For the text-containing cell, return its midpoint in [X, Y] coordinate format. 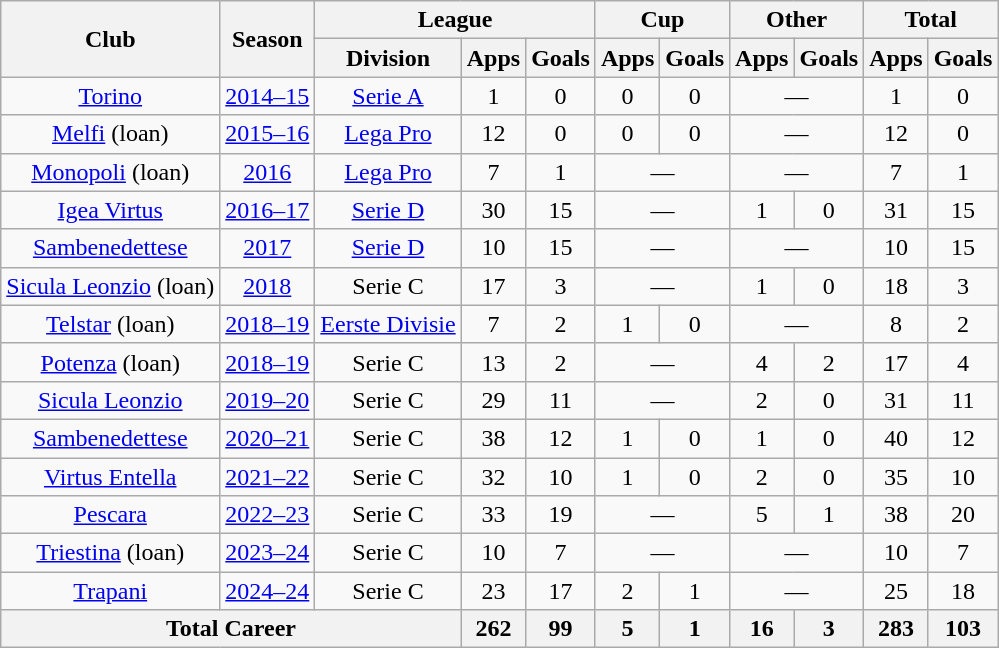
25 [896, 591]
2014–15 [268, 96]
2017 [268, 248]
Melfi (loan) [110, 134]
20 [963, 515]
103 [963, 629]
Virtus Entella [110, 477]
Cup [662, 20]
Torino [110, 96]
Club [110, 39]
Eerste Divisie [388, 324]
Season [268, 39]
Telstar (loan) [110, 324]
Total Career [231, 629]
Pescara [110, 515]
33 [493, 515]
2019–20 [268, 400]
2020–21 [268, 438]
Sicula Leonzio [110, 400]
16 [762, 629]
2018 [268, 286]
2024–24 [268, 591]
19 [561, 515]
Potenza (loan) [110, 362]
13 [493, 362]
99 [561, 629]
Trapani [110, 591]
283 [896, 629]
2023–24 [268, 553]
262 [493, 629]
Monopoli (loan) [110, 172]
2015–16 [268, 134]
23 [493, 591]
29 [493, 400]
Other [797, 20]
2021–22 [268, 477]
40 [896, 438]
Igea Virtus [110, 210]
Total [931, 20]
2022–23 [268, 515]
Serie A [388, 96]
8 [896, 324]
30 [493, 210]
35 [896, 477]
2016–17 [268, 210]
32 [493, 477]
2016 [268, 172]
Division [388, 58]
Triestina (loan) [110, 553]
League [456, 20]
Sicula Leonzio (loan) [110, 286]
